Pinpoint the cell where the given text exists, returning its (x, y) midpoint coordinate. 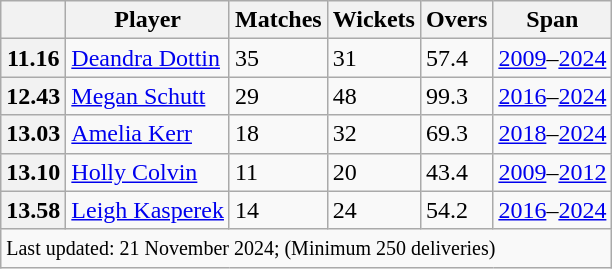
12.43 (34, 96)
Leigh Kasperek (148, 210)
54.2 (456, 210)
Megan Schutt (148, 96)
Matches (278, 20)
13.10 (34, 172)
Span (552, 20)
Player (148, 20)
Wickets (374, 20)
24 (374, 210)
69.3 (456, 134)
Last updated: 21 November 2024; (Minimum 250 deliveries) (306, 248)
Amelia Kerr (148, 134)
35 (278, 58)
31 (374, 58)
29 (278, 96)
14 (278, 210)
2018–2024 (552, 134)
Overs (456, 20)
Deandra Dottin (148, 58)
20 (374, 172)
57.4 (456, 58)
11 (278, 172)
2009–2012 (552, 172)
48 (374, 96)
13.03 (34, 134)
18 (278, 134)
32 (374, 134)
2009–2024 (552, 58)
43.4 (456, 172)
11.16 (34, 58)
13.58 (34, 210)
Holly Colvin (148, 172)
99.3 (456, 96)
